Return the [X, Y] coordinate for the center point of the cell that contains the specified text.  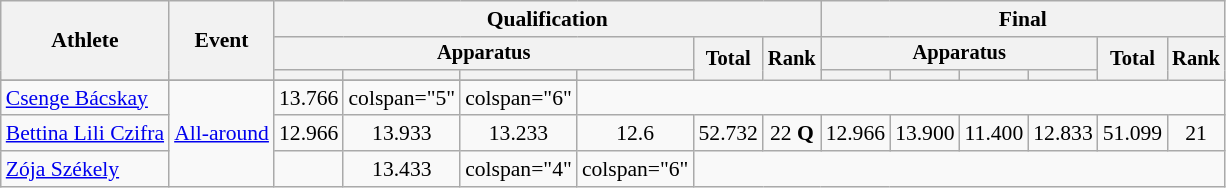
Zója Székely [85, 169]
All-around [222, 134]
13.933 [402, 134]
13.433 [402, 169]
Qualification [548, 19]
13.766 [308, 98]
12.833 [1062, 134]
Final [1023, 19]
13.233 [518, 134]
22 Q [792, 134]
11.400 [994, 134]
Bettina Lili Czifra [85, 134]
colspan="4" [518, 169]
colspan="5" [402, 98]
12.6 [636, 134]
Csenge Bácskay [85, 98]
Athlete [85, 40]
21 [1196, 134]
Event [222, 40]
51.099 [1132, 134]
52.732 [728, 134]
13.900 [924, 134]
